Output the (x, y) coordinate of the center of the cell containing the given text.  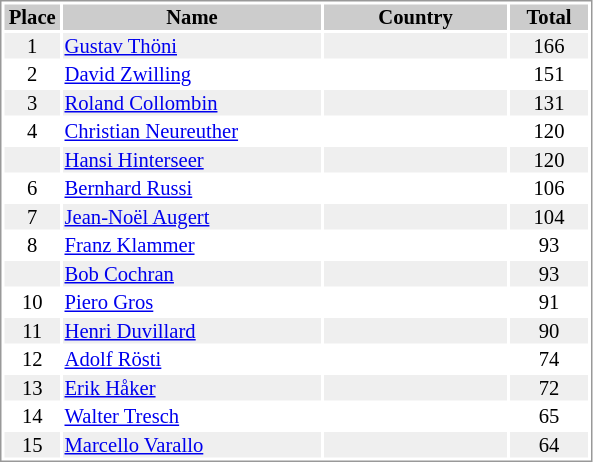
11 (32, 331)
74 (549, 359)
90 (549, 331)
15 (32, 445)
Gustav Thöni (192, 46)
72 (549, 388)
Roland Collombin (192, 103)
2 (32, 75)
6 (32, 189)
Franz Klammer (192, 245)
Piero Gros (192, 303)
8 (32, 245)
Bob Cochran (192, 274)
7 (32, 217)
Total (549, 17)
91 (549, 303)
1 (32, 46)
Jean-Noël Augert (192, 217)
Christian Neureuther (192, 131)
Walter Tresch (192, 417)
131 (549, 103)
166 (549, 46)
Adolf Rösti (192, 359)
151 (549, 75)
12 (32, 359)
104 (549, 217)
David Zwilling (192, 75)
3 (32, 103)
65 (549, 417)
Marcello Varallo (192, 445)
Place (32, 17)
14 (32, 417)
Name (192, 17)
13 (32, 388)
106 (549, 189)
Hansi Hinterseer (192, 160)
Henri Duvillard (192, 331)
10 (32, 303)
4 (32, 131)
Bernhard Russi (192, 189)
Country (416, 17)
Erik Håker (192, 388)
64 (549, 445)
